For the text-containing cell, return its midpoint in (x, y) coordinate format. 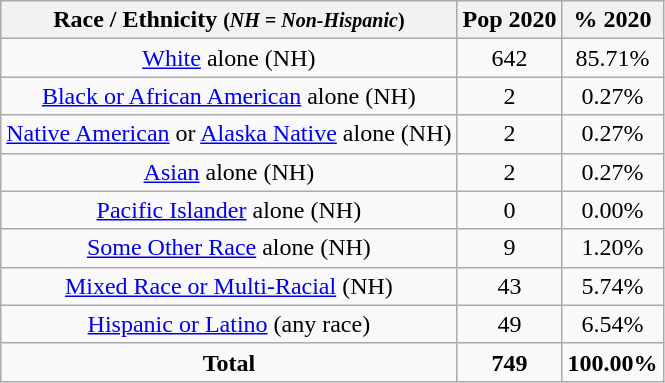
0 (510, 210)
749 (510, 362)
Total (229, 362)
642 (510, 58)
Race / Ethnicity (NH = Non-Hispanic) (229, 20)
5.74% (612, 286)
Pop 2020 (510, 20)
Mixed Race or Multi-Racial (NH) (229, 286)
49 (510, 324)
1.20% (612, 248)
85.71% (612, 58)
6.54% (612, 324)
43 (510, 286)
% 2020 (612, 20)
9 (510, 248)
Native American or Alaska Native alone (NH) (229, 134)
White alone (NH) (229, 58)
Some Other Race alone (NH) (229, 248)
Asian alone (NH) (229, 172)
Pacific Islander alone (NH) (229, 210)
100.00% (612, 362)
Hispanic or Latino (any race) (229, 324)
Black or African American alone (NH) (229, 96)
0.00% (612, 210)
